Capture the cell that displays the provided text and extract its (x, y) central coordinate. 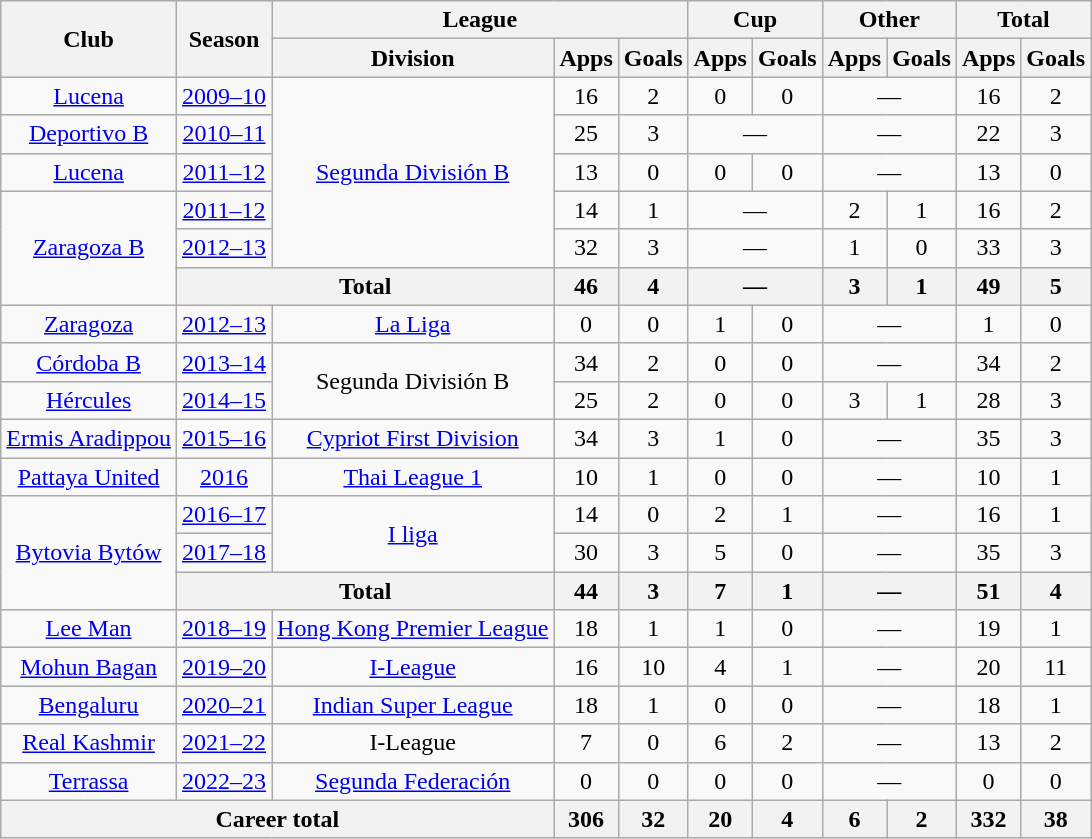
38 (1056, 819)
Zaragoza B (89, 248)
La Liga (413, 324)
Bengaluru (89, 705)
Hong Kong Premier League (413, 629)
2013–14 (224, 362)
Lee Man (89, 629)
Thai League 1 (413, 477)
332 (988, 819)
46 (586, 286)
2016–17 (224, 515)
30 (586, 553)
2009–10 (224, 96)
19 (988, 629)
2018–19 (224, 629)
Indian Super League (413, 705)
Cypriot First Division (413, 438)
Cup (755, 20)
2019–20 (224, 667)
28 (988, 400)
Bytovia Bytów (89, 553)
Hércules (89, 400)
2022–23 (224, 781)
22 (988, 134)
2010–11 (224, 134)
Córdoba B (89, 362)
Other (889, 20)
49 (988, 286)
2014–15 (224, 400)
2015–16 (224, 438)
Pattaya United (89, 477)
Real Kashmir (89, 743)
2016 (224, 477)
2021–22 (224, 743)
Career total (278, 819)
306 (586, 819)
Season (224, 39)
Club (89, 39)
44 (586, 591)
33 (988, 248)
51 (988, 591)
2020–21 (224, 705)
Zaragoza (89, 324)
Ermis Aradippou (89, 438)
Division (413, 58)
2017–18 (224, 553)
Segunda Federación (413, 781)
11 (1056, 667)
Deportivo B (89, 134)
League (480, 20)
Mohun Bagan (89, 667)
Terrassa (89, 781)
I liga (413, 534)
